Scan for the cell matching the given text and deliver its (X, Y) coordinate at center. 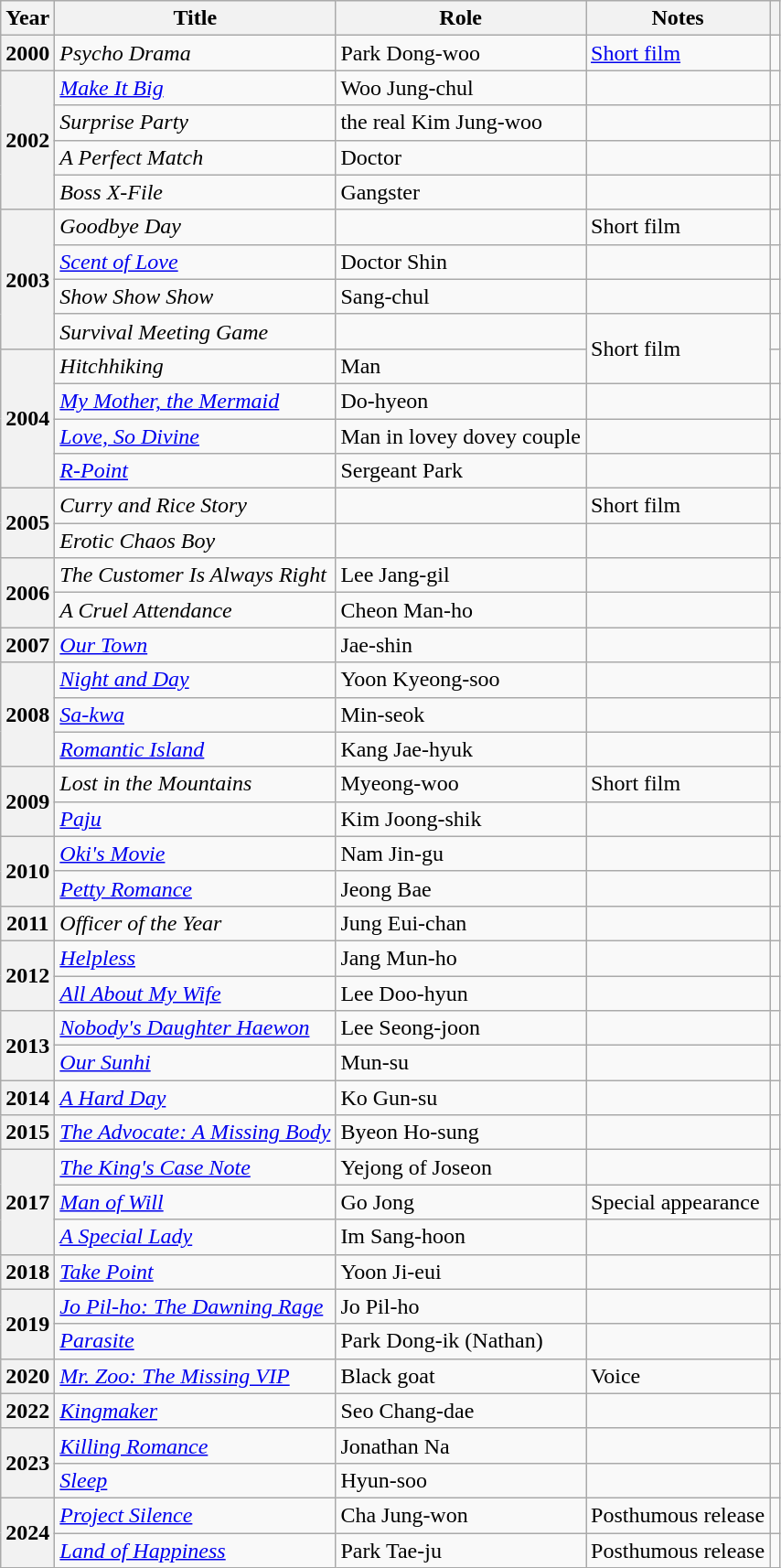
Man (461, 366)
Doctor (461, 157)
Scent of Love (196, 262)
the real Kim Jung-woo (461, 123)
Kang Jae-hyuk (461, 749)
2004 (27, 418)
Psycho Drama (196, 53)
Jo Pil-ho: The Dawning Rage (196, 1306)
Woo Jung-chul (461, 88)
Jang Mun-ho (461, 958)
Gangster (461, 192)
Survival Meeting Game (196, 331)
Sleep (196, 1480)
Do-hyeon (461, 401)
Jeong Bae (461, 888)
2006 (27, 593)
Title (196, 18)
2018 (27, 1272)
2002 (27, 140)
Sang-chul (461, 296)
Voice (679, 1376)
Min-seok (461, 714)
2008 (27, 714)
Sa-kwa (196, 714)
Sergeant Park (461, 471)
Nam Jin-gu (461, 854)
Park Dong-woo (461, 53)
2000 (27, 53)
Make It Big (196, 88)
Jo Pil-ho (461, 1306)
2003 (27, 279)
2011 (27, 923)
Im Sang-hoon (461, 1237)
Nobody's Daughter Haewon (196, 1028)
Night and Day (196, 680)
Land of Happiness (196, 1551)
Hitchhiking (196, 366)
2005 (27, 523)
Seo Chang-dae (461, 1411)
Kingmaker (196, 1411)
Our Town (196, 645)
Jung Eui-chan (461, 923)
Show Show Show (196, 296)
Boss X-File (196, 192)
Romantic Island (196, 749)
Officer of the Year (196, 923)
Doctor Shin (461, 262)
Lee Doo-hyun (461, 993)
Notes (679, 18)
Erotic Chaos Boy (196, 541)
Mun-su (461, 1063)
Parasite (196, 1341)
2023 (27, 1463)
Kim Joong-shik (461, 819)
Yoon Ji-eui (461, 1272)
Park Tae-ju (461, 1551)
2010 (27, 871)
Black goat (461, 1376)
2013 (27, 1046)
Helpless (196, 958)
Project Silence (196, 1515)
Cha Jung-won (461, 1515)
Hyun-soo (461, 1480)
A Hard Day (196, 1098)
2019 (27, 1324)
Jae-shin (461, 645)
Surprise Party (196, 123)
Oki's Movie (196, 854)
Goodbye Day (196, 227)
2012 (27, 975)
Lee Jang-gil (461, 575)
2024 (27, 1532)
Myeong-woo (461, 784)
2014 (27, 1098)
Paju (196, 819)
The Customer Is Always Right (196, 575)
2007 (27, 645)
R-Point (196, 471)
Byeon Ho-sung (461, 1133)
Park Dong-ik (Nathan) (461, 1341)
Cheon Man-ho (461, 610)
A Special Lady (196, 1237)
Take Point (196, 1272)
Our Sunhi (196, 1063)
2009 (27, 801)
Lost in the Mountains (196, 784)
Yoon Kyeong-soo (461, 680)
Ko Gun-su (461, 1098)
Mr. Zoo: The Missing VIP (196, 1376)
Man in lovey dovey couple (461, 436)
Petty Romance (196, 888)
Love, So Divine (196, 436)
Killing Romance (196, 1445)
2017 (27, 1202)
Lee Seong-joon (461, 1028)
2022 (27, 1411)
2020 (27, 1376)
Man of Will (196, 1202)
My Mother, the Mermaid (196, 401)
Jonathan Na (461, 1445)
Curry and Rice Story (196, 506)
Role (461, 18)
2015 (27, 1133)
Year (27, 18)
Yejong of Joseon (461, 1167)
Go Jong (461, 1202)
Special appearance (679, 1202)
The Advocate: A Missing Body (196, 1133)
A Cruel Attendance (196, 610)
The King's Case Note (196, 1167)
A Perfect Match (196, 157)
All About My Wife (196, 993)
